For the text-containing cell, return its midpoint in [x, y] coordinate format. 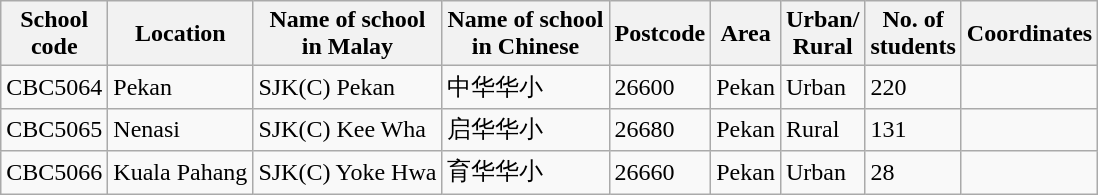
26600 [660, 88]
SJK(C) Pekan [348, 88]
Postcode [660, 34]
131 [913, 130]
Urban/Rural [822, 34]
Kuala Pahang [180, 172]
CBC5065 [54, 130]
育华华小 [526, 172]
28 [913, 172]
Name of schoolin Malay [348, 34]
CBC5064 [54, 88]
Rural [822, 130]
220 [913, 88]
No. ofstudents [913, 34]
启华华小 [526, 130]
Location [180, 34]
中华华小 [526, 88]
Coordinates [1029, 34]
Nenasi [180, 130]
26680 [660, 130]
CBC5066 [54, 172]
Area [746, 34]
Name of schoolin Chinese [526, 34]
Schoolcode [54, 34]
SJK(C) Kee Wha [348, 130]
26660 [660, 172]
SJK(C) Yoke Hwa [348, 172]
